Identify which cell holds the provided text, then report its [x, y] central coordinate. 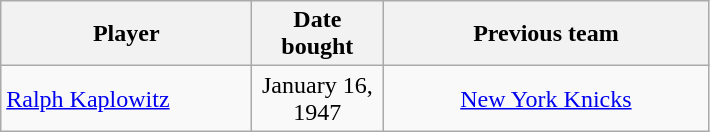
Player [126, 34]
New York Knicks [546, 98]
Date bought [318, 34]
Previous team [546, 34]
January 16, 1947 [318, 98]
Ralph Kaplowitz [126, 98]
